For the text-containing cell, return its midpoint in (x, y) coordinate format. 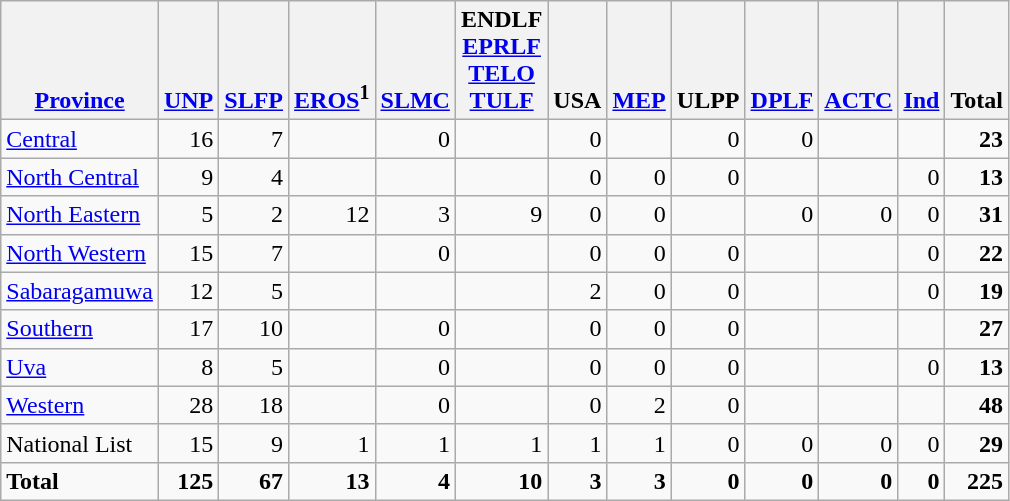
16 (188, 139)
National List (80, 443)
125 (188, 481)
67 (254, 481)
North Central (80, 177)
Central (80, 139)
Uva (80, 367)
SLMC (415, 60)
31 (977, 215)
29 (977, 443)
ACTC (858, 60)
North Eastern (80, 215)
22 (977, 253)
28 (188, 405)
MEP (639, 60)
23 (977, 139)
ENDLFEPRLFTELOTULF (501, 60)
USA (578, 60)
48 (977, 405)
North Western (80, 253)
8 (188, 367)
EROS1 (332, 60)
Sabaragamuwa (80, 291)
SLFP (254, 60)
UNP (188, 60)
17 (188, 329)
Ind (922, 60)
19 (977, 291)
Western (80, 405)
Province (80, 60)
27 (977, 329)
DPLF (782, 60)
18 (254, 405)
225 (977, 481)
Southern (80, 329)
ULPP (708, 60)
